Output the [X, Y] coordinate of the center of the cell containing the given text.  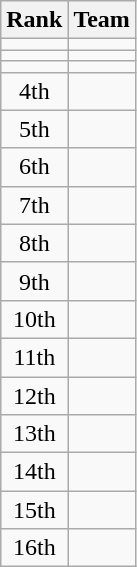
4th [34, 91]
10th [34, 319]
6th [34, 167]
8th [34, 243]
12th [34, 395]
14th [34, 472]
Team [102, 20]
5th [34, 129]
9th [34, 281]
11th [34, 357]
16th [34, 548]
13th [34, 434]
Rank [34, 20]
7th [34, 205]
15th [34, 510]
